Detect which cell encompasses the target text, then output its [X, Y] center coordinate. 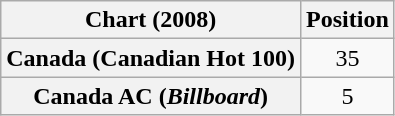
Canada (Canadian Hot 100) [151, 58]
5 [348, 96]
Position [348, 20]
Canada AC (Billboard) [151, 96]
Chart (2008) [151, 20]
35 [348, 58]
